Return [X, Y] of the center of cell containing provided text 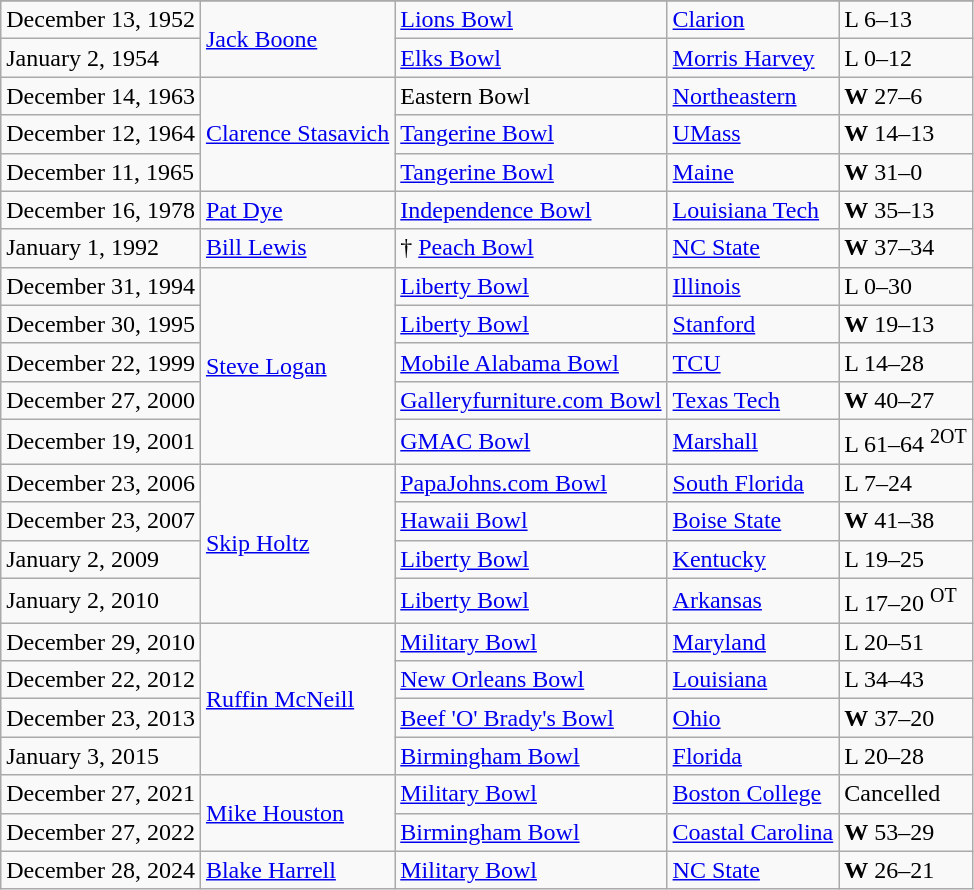
GMAC Bowl [531, 442]
Elks Bowl [531, 58]
January 2, 1954 [101, 58]
W 27–6 [906, 96]
Louisiana [753, 680]
December 22, 1999 [101, 362]
December 22, 2012 [101, 680]
Louisiana Tech [753, 210]
Pat Dye [297, 210]
Marshall [753, 442]
Bill Lewis [297, 248]
Arkansas [753, 600]
L 0–12 [906, 58]
Boise State [753, 521]
TCU [753, 362]
L 61–64 2OT [906, 442]
Maine [753, 172]
L 6–13 [906, 20]
Florida [753, 756]
December 27, 2021 [101, 794]
Galleryfurniture.com Bowl [531, 400]
Jack Boone [297, 39]
PapaJohns.com Bowl [531, 483]
L 14–28 [906, 362]
Texas Tech [753, 400]
Clarence Stasavich [297, 134]
Boston College [753, 794]
December 31, 1994 [101, 286]
New Orleans Bowl [531, 680]
Ohio [753, 718]
December 16, 1978 [101, 210]
Cancelled [906, 794]
Skip Holtz [297, 544]
December 14, 1963 [101, 96]
L 19–25 [906, 559]
December 12, 1964 [101, 134]
Northeastern [753, 96]
Beef 'O' Brady's Bowl [531, 718]
January 3, 2015 [101, 756]
December 27, 2000 [101, 400]
L 17–20 OT [906, 600]
Coastal Carolina [753, 832]
Mike Houston [297, 813]
December 28, 2024 [101, 870]
Steve Logan [297, 366]
December 19, 2001 [101, 442]
Stanford [753, 324]
Ruffin McNeill [297, 699]
Clarion [753, 20]
Lions Bowl [531, 20]
L 7–24 [906, 483]
Morris Harvey [753, 58]
L 20–28 [906, 756]
January 1, 1992 [101, 248]
December 11, 1965 [101, 172]
January 2, 2010 [101, 600]
W 19–13 [906, 324]
December 30, 1995 [101, 324]
L 20–51 [906, 642]
† Peach Bowl [531, 248]
Independence Bowl [531, 210]
W 37–34 [906, 248]
Eastern Bowl [531, 96]
Mobile Alabama Bowl [531, 362]
Maryland [753, 642]
W 37–20 [906, 718]
South Florida [753, 483]
W 53–29 [906, 832]
December 29, 2010 [101, 642]
December 23, 2006 [101, 483]
W 40–27 [906, 400]
W 35–13 [906, 210]
W 26–21 [906, 870]
W 31–0 [906, 172]
W 41–38 [906, 521]
December 23, 2013 [101, 718]
December 23, 2007 [101, 521]
Hawaii Bowl [531, 521]
L 0–30 [906, 286]
UMass [753, 134]
W 14–13 [906, 134]
L 34–43 [906, 680]
Kentucky [753, 559]
Blake Harrell [297, 870]
January 2, 2009 [101, 559]
December 13, 1952 [101, 20]
December 27, 2022 [101, 832]
Illinois [753, 286]
